Find where the given text appears and provide that cell's center as [X, Y] coordinate. 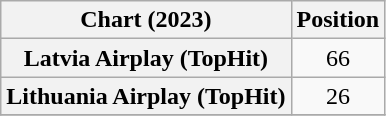
Latvia Airplay (TopHit) [146, 58]
Position [338, 20]
66 [338, 58]
26 [338, 96]
Chart (2023) [146, 20]
Lithuania Airplay (TopHit) [146, 96]
